For the text-containing cell, return its midpoint in [X, Y] coordinate format. 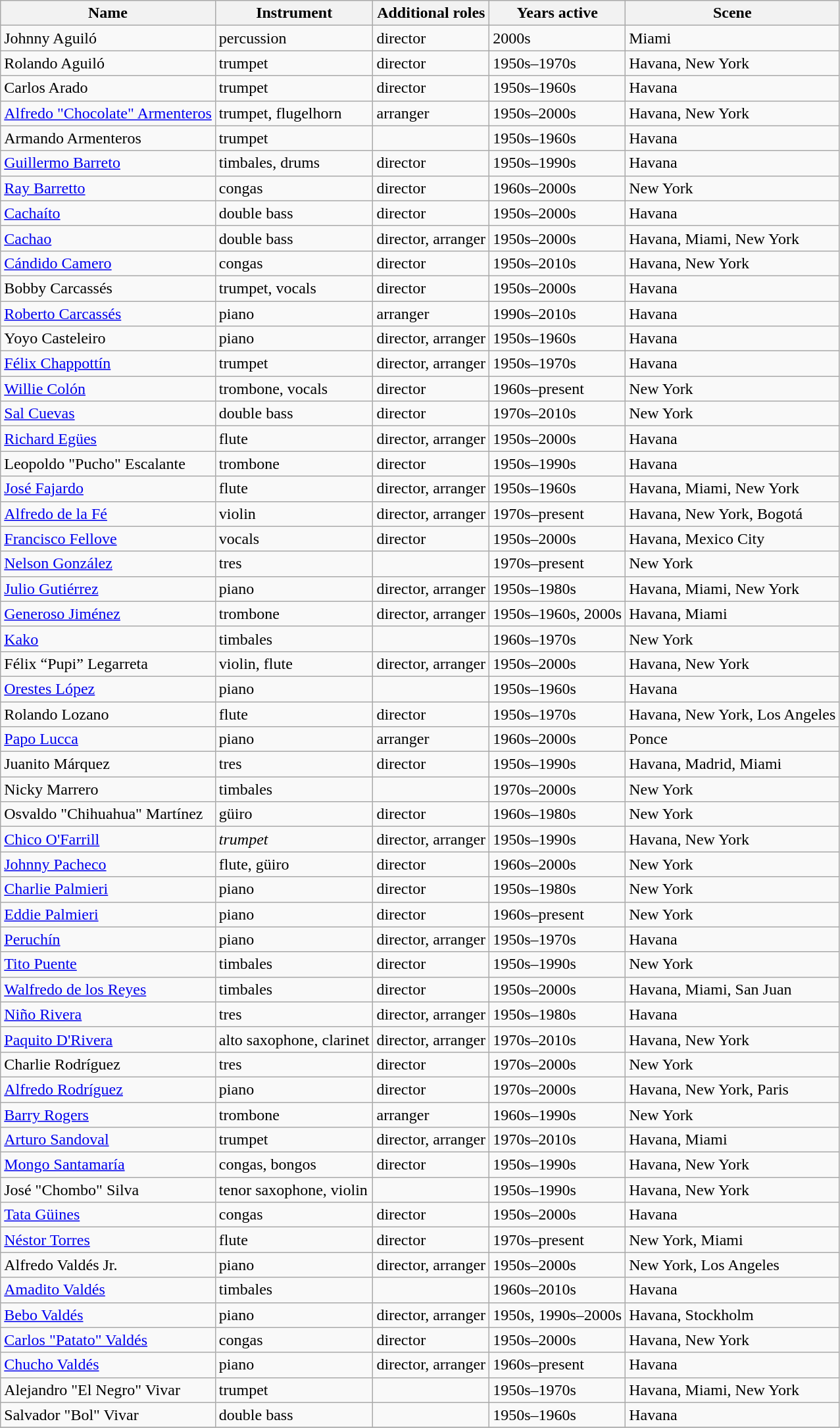
Chucho Valdés [108, 1365]
Yoyo Casteleiro [108, 339]
Havana, Stockholm [733, 1315]
Havana, Miami, San Juan [733, 989]
timbales, drums [294, 163]
Charlie Palmieri [108, 889]
Havana, New York, Paris [733, 1089]
güiro [294, 814]
Richard Egües [108, 439]
Julio Gutiérrez [108, 589]
1950s–1960s, 2000s [558, 614]
percussion [294, 38]
Rolando Aguiló [108, 63]
Cándido Camero [108, 263]
Tito Puente [108, 964]
Bobby Carcassés [108, 288]
Generoso Jiménez [108, 614]
Instrument [294, 13]
Kako [108, 639]
Cachao [108, 238]
Francisco Fellove [108, 539]
Johnny Aguiló [108, 38]
violin, flute [294, 664]
1960s–1990s [558, 1115]
2000s [558, 38]
Ponce [733, 739]
trumpet, vocals [294, 288]
Willie Colón [108, 389]
Néstor Torres [108, 1240]
1950s–2010s [558, 263]
Additional roles [432, 13]
violin [294, 514]
Havana, Mexico City [733, 539]
Sal Cuevas [108, 414]
1960s–2010s [558, 1290]
Niño Rivera [108, 1014]
Havana, New York, Bogotá [733, 514]
Nelson González [108, 564]
Cachaíto [108, 213]
Alejandro "El Negro" Vivar [108, 1390]
Mongo Santamaría [108, 1165]
1950s, 1990s–2000s [558, 1315]
Orestes López [108, 689]
alto saxophone, clarinet [294, 1039]
Roberto Carcassés [108, 314]
Amadito Valdés [108, 1290]
Havana, New York, Los Angeles [733, 714]
New York, Los Angeles [733, 1265]
Years active [558, 13]
vocals [294, 539]
Félix “Pupi” Legarreta [108, 664]
José "Chombo" Silva [108, 1190]
Leopoldo "Pucho" Escalante [108, 464]
congas, bongos [294, 1165]
Rolando Lozano [108, 714]
Ray Barretto [108, 188]
Carlos Arado [108, 88]
Eddie Palmieri [108, 914]
trumpet, flugelhorn [294, 113]
Johnny Pacheco [108, 864]
Nicky Marrero [108, 789]
Peruchín [108, 939]
Salvador "Bol" Vivar [108, 1415]
Name [108, 13]
Papo Lucca [108, 739]
tenor saxophone, violin [294, 1190]
Carlos "Patato" Valdés [108, 1340]
Barry Rogers [108, 1115]
Walfredo de los Reyes [108, 989]
Scene [733, 13]
Bebo Valdés [108, 1315]
1960s–1970s [558, 639]
Alfredo Valdés Jr. [108, 1265]
Havana, Madrid, Miami [733, 764]
Charlie Rodríguez [108, 1064]
Alfredo de la Fé [108, 514]
Chico O'Farrill [108, 839]
Tata Güines [108, 1215]
Miami [733, 38]
Armando Armenteros [108, 138]
Osvaldo "Chihuahua" Martínez [108, 814]
flute, güiro [294, 864]
Juanito Márquez [108, 764]
Guillermo Barreto [108, 163]
Félix Chappottín [108, 364]
New York, Miami [733, 1240]
1990s–2010s [558, 314]
1960s–1980s [558, 814]
Alfredo "Chocolate" Armenteros [108, 113]
Arturo Sandoval [108, 1140]
José Fajardo [108, 489]
Alfredo Rodríguez [108, 1089]
trombone, vocals [294, 389]
Paquito D'Rivera [108, 1039]
